From the cell containing the given text, extract its center point as (X, Y) coordinate. 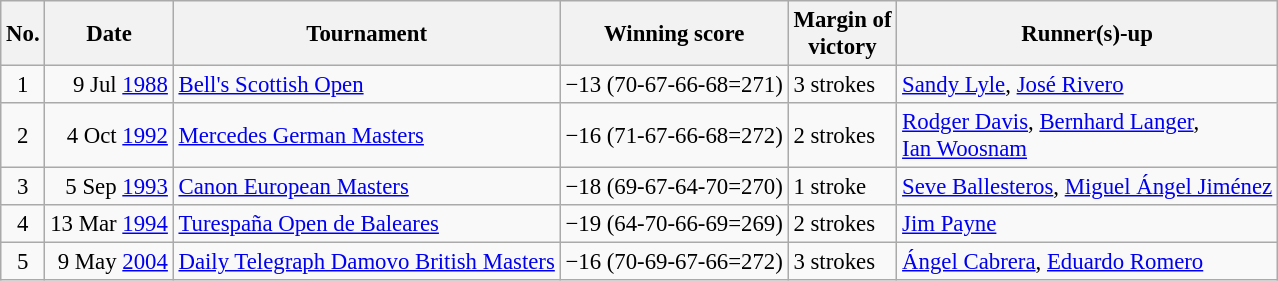
−16 (71-67-66-68=272) (674, 136)
−18 (69-67-64-70=270) (674, 187)
1 stroke (842, 187)
No. (23, 34)
9 May 2004 (109, 262)
13 Mar 1994 (109, 224)
4 (23, 224)
Date (109, 34)
−13 (70-67-66-68=271) (674, 85)
Margin ofvictory (842, 34)
3 (23, 187)
Bell's Scottish Open (366, 85)
9 Jul 1988 (109, 85)
2 (23, 136)
Tournament (366, 34)
5 Sep 1993 (109, 187)
−19 (64-70-66-69=269) (674, 224)
Seve Ballesteros, Miguel Ángel Jiménez (1088, 187)
Rodger Davis, Bernhard Langer, Ian Woosnam (1088, 136)
Canon European Masters (366, 187)
5 (23, 262)
Ángel Cabrera, Eduardo Romero (1088, 262)
1 (23, 85)
Runner(s)-up (1088, 34)
Turespaña Open de Baleares (366, 224)
4 Oct 1992 (109, 136)
−16 (70-69-67-66=272) (674, 262)
Sandy Lyle, José Rivero (1088, 85)
Jim Payne (1088, 224)
Daily Telegraph Damovo British Masters (366, 262)
Mercedes German Masters (366, 136)
Winning score (674, 34)
